From the cell containing the given text, extract its center point as [x, y] coordinate. 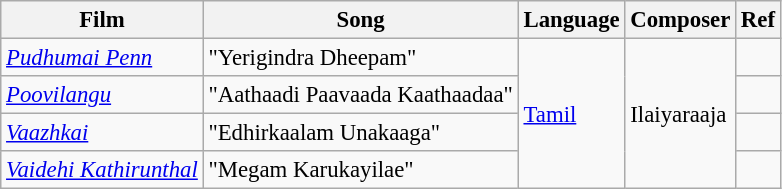
Tamil [572, 114]
"Yerigindra Dheepam" [360, 58]
Poovilangu [102, 95]
Song [360, 20]
Film [102, 20]
Ref [758, 20]
Vaazhkai [102, 133]
Pudhumai Penn [102, 58]
Ilaiyaraaja [680, 114]
"Edhirkaalam Unakaaga" [360, 133]
"Megam Karukayilae" [360, 170]
Vaidehi Kathirunthal [102, 170]
Language [572, 20]
"Aathaadi Paavaada Kaathaadaa" [360, 95]
Composer [680, 20]
